Search for the cell housing the specified text and yield its (x, y) center coordinate. 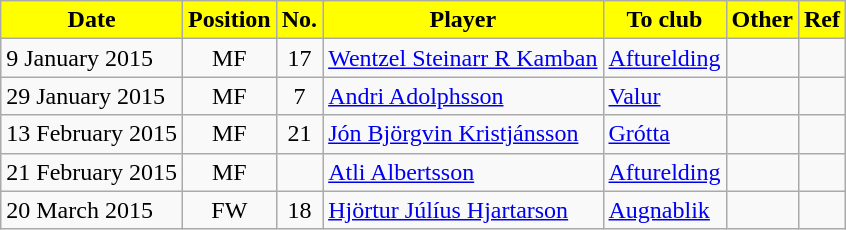
9 January 2015 (92, 58)
To club (664, 20)
Wentzel Steinarr R Kamban (463, 58)
7 (299, 96)
13 February 2015 (92, 134)
No. (299, 20)
Jón Björgvin Kristjánsson (463, 134)
18 (299, 210)
Hjörtur Júlíus Hjartarson (463, 210)
20 March 2015 (92, 210)
29 January 2015 (92, 96)
17 (299, 58)
Position (229, 20)
21 (299, 134)
Atli Albertsson (463, 172)
Player (463, 20)
Ref (822, 20)
Other (762, 20)
Augnablik (664, 210)
Valur (664, 96)
Date (92, 20)
Grótta (664, 134)
21 February 2015 (92, 172)
FW (229, 210)
Andri Adolphsson (463, 96)
